For the text-containing cell, return its midpoint in (x, y) coordinate format. 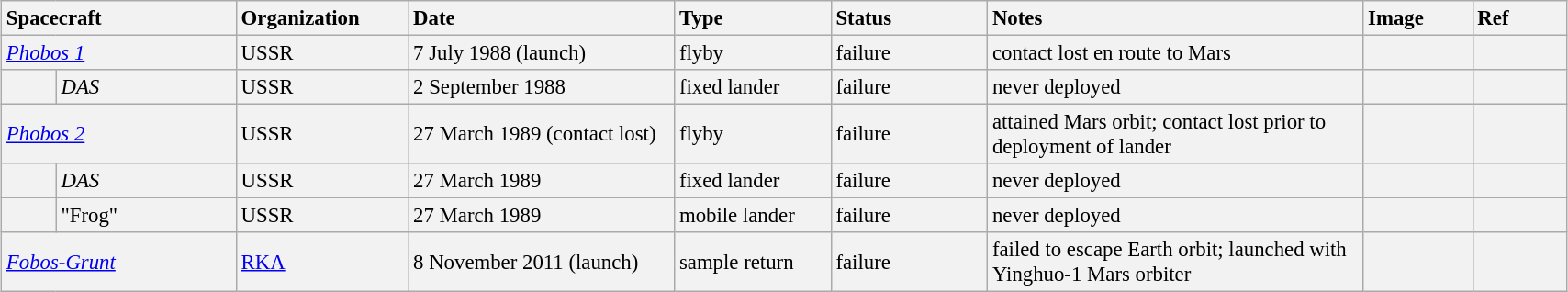
Status (909, 18)
Date (542, 18)
27 March 1989 (contact lost) (542, 134)
Spacecraft (119, 18)
Phobos 2 (119, 134)
2 September 1988 (542, 87)
Image (1417, 18)
Organization (322, 18)
Type (753, 18)
Notes (1175, 18)
Phobos 1 (119, 53)
"Frog" (146, 216)
mobile lander (753, 216)
contact lost en route to Mars (1175, 53)
Ref (1519, 18)
attained Mars orbit; contact lost prior to deployment of lander (1175, 134)
7 July 1988 (launch) (542, 53)
